Search for the cell housing the specified text and yield its [X, Y] center coordinate. 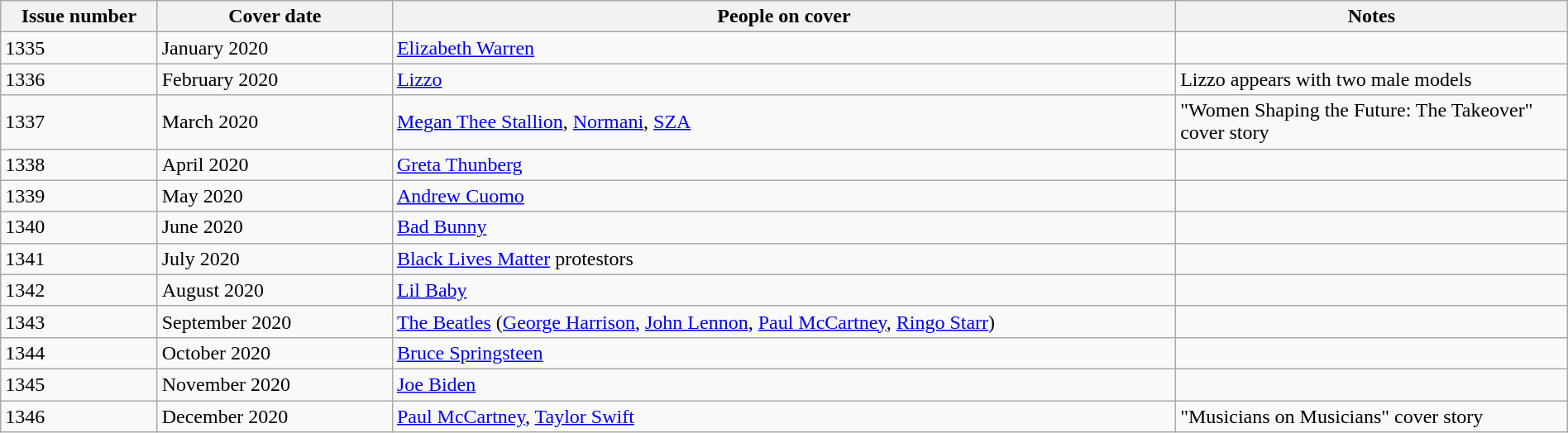
1335 [79, 48]
Paul McCartney, Taylor Swift [784, 416]
"Musicians on Musicians" cover story [1372, 416]
Andrew Cuomo [784, 196]
1343 [79, 321]
Greta Thunberg [784, 164]
1344 [79, 353]
October 2020 [275, 353]
August 2020 [275, 290]
January 2020 [275, 48]
The Beatles (George Harrison, John Lennon, Paul McCartney, Ringo Starr) [784, 321]
June 2020 [275, 227]
1340 [79, 227]
1337 [79, 122]
1336 [79, 79]
1339 [79, 196]
Lizzo appears with two male models [1372, 79]
December 2020 [275, 416]
Megan Thee Stallion, Normani, SZA [784, 122]
Cover date [275, 17]
May 2020 [275, 196]
Bruce Springsteen [784, 353]
"Women Shaping the Future: The Takeover" cover story [1372, 122]
February 2020 [275, 79]
1341 [79, 259]
Issue number [79, 17]
April 2020 [275, 164]
Black Lives Matter protestors [784, 259]
1345 [79, 384]
1342 [79, 290]
Bad Bunny [784, 227]
March 2020 [275, 122]
1346 [79, 416]
Lil Baby [784, 290]
November 2020 [275, 384]
Joe Biden [784, 384]
September 2020 [275, 321]
Elizabeth Warren [784, 48]
July 2020 [275, 259]
Notes [1372, 17]
Lizzo [784, 79]
1338 [79, 164]
People on cover [784, 17]
